Pinpoint the cell where the given text exists, returning its [x, y] midpoint coordinate. 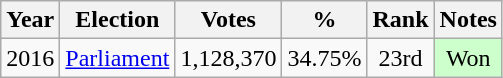
34.75% [324, 58]
Election [118, 20]
% [324, 20]
Won [468, 58]
Rank [400, 20]
23rd [400, 58]
Year [30, 20]
2016 [30, 58]
Notes [468, 20]
Votes [228, 20]
Parliament [118, 58]
1,128,370 [228, 58]
